Pinpoint the cell where the given text exists, returning its (X, Y) midpoint coordinate. 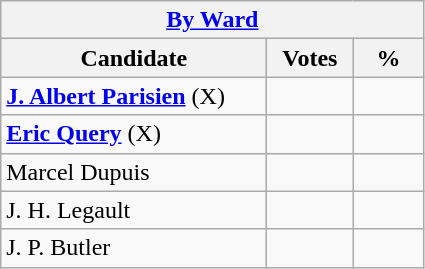
J. P. Butler (134, 248)
J. Albert Parisien (X) (134, 96)
% (388, 58)
By Ward (212, 20)
Votes (310, 58)
Marcel Dupuis (134, 172)
J. H. Legault (134, 210)
Candidate (134, 58)
Eric Query (X) (134, 134)
